Scan for the cell matching the given text and deliver its [X, Y] coordinate at center. 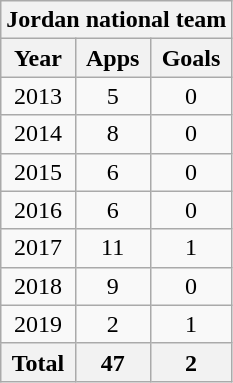
2016 [38, 210]
2019 [38, 324]
Year [38, 58]
Goals [191, 58]
Apps [112, 58]
2014 [38, 134]
8 [112, 134]
Total [38, 362]
5 [112, 96]
Jordan national team [116, 20]
9 [112, 286]
11 [112, 248]
2018 [38, 286]
47 [112, 362]
2013 [38, 96]
2015 [38, 172]
2017 [38, 248]
